Identify which cell holds the provided text, then report its (X, Y) central coordinate. 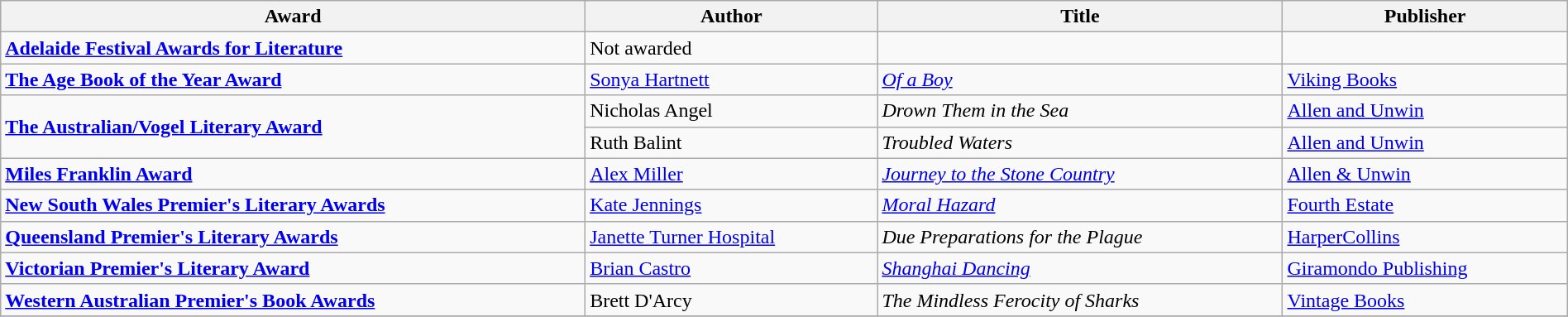
Allen & Unwin (1425, 174)
Shanghai Dancing (1080, 268)
Publisher (1425, 17)
Sonya Hartnett (731, 79)
New South Wales Premier's Literary Awards (293, 205)
Moral Hazard (1080, 205)
Giramondo Publishing (1425, 268)
Alex Miller (731, 174)
Of a Boy (1080, 79)
Miles Franklin Award (293, 174)
Vintage Books (1425, 300)
The Mindless Ferocity of Sharks (1080, 300)
Not awarded (731, 48)
Western Australian Premier's Book Awards (293, 300)
Adelaide Festival Awards for Literature (293, 48)
Title (1080, 17)
Ruth Balint (731, 142)
Troubled Waters (1080, 142)
Fourth Estate (1425, 205)
The Age Book of the Year Award (293, 79)
Brett D'Arcy (731, 300)
HarperCollins (1425, 237)
The Australian/Vogel Literary Award (293, 127)
Viking Books (1425, 79)
Nicholas Angel (731, 111)
Award (293, 17)
Journey to the Stone Country (1080, 174)
Janette Turner Hospital (731, 237)
Victorian Premier's Literary Award (293, 268)
Author (731, 17)
Queensland Premier's Literary Awards (293, 237)
Drown Them in the Sea (1080, 111)
Due Preparations for the Plague (1080, 237)
Kate Jennings (731, 205)
Brian Castro (731, 268)
